Determine the [X, Y] coordinate at the center of the cell enclosing the given text.  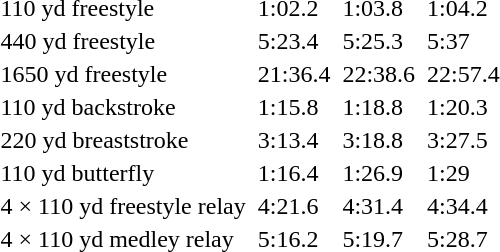
21:36.4 [294, 74]
4:21.6 [294, 206]
1:15.8 [294, 107]
1:26.9 [379, 173]
1:18.8 [379, 107]
1:16.4 [294, 173]
5:25.3 [379, 41]
22:38.6 [379, 74]
4:31.4 [379, 206]
3:13.4 [294, 140]
3:18.8 [379, 140]
5:23.4 [294, 41]
